Return (X, Y) of the center of cell containing provided text 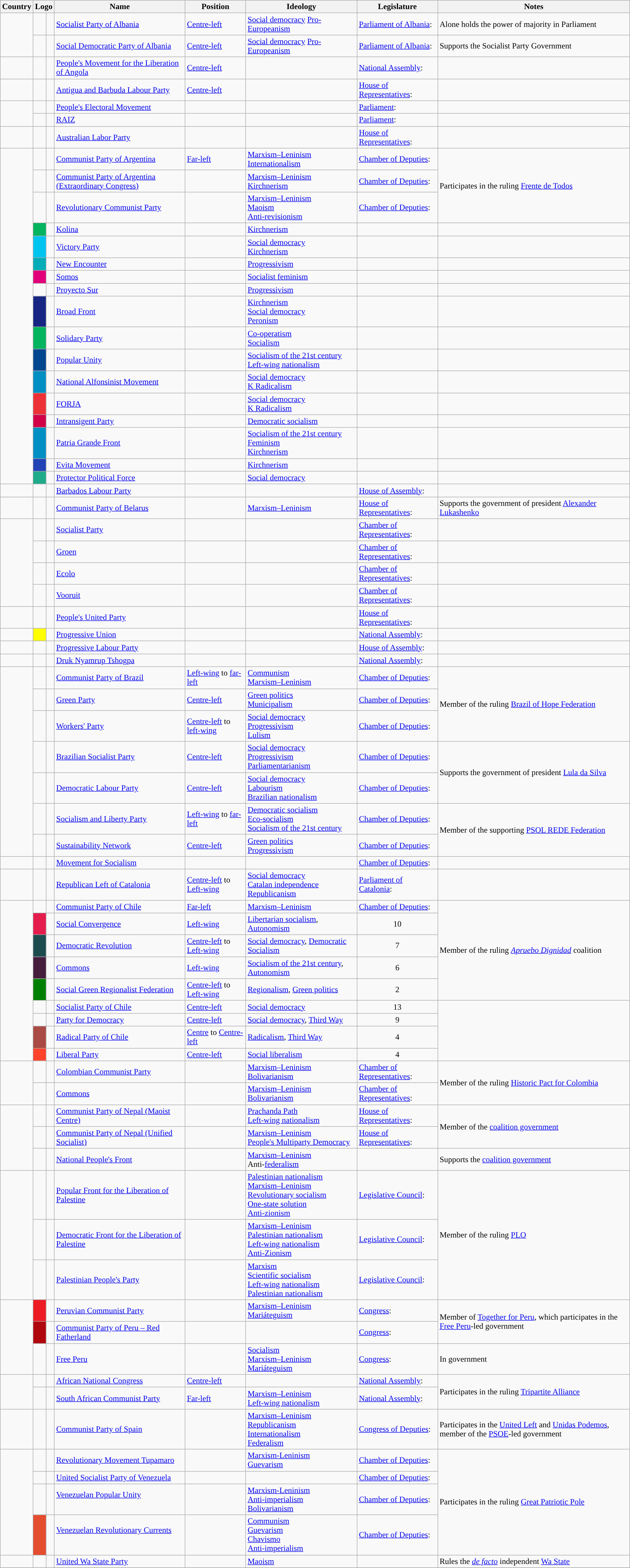
Ecolo (120, 573)
Notes (534, 7)
Marxism–LeninismRepublicanismInternationalismFederalism (302, 1429)
Marxism-LeninismGuevarism (302, 1460)
Member of the coalition government (534, 1126)
6 (397, 968)
Intransigent Party (120, 421)
Communist Party of Belarus (120, 508)
New Encounter (120, 264)
Free Peru (120, 1359)
Social democracyProgressivismParliamentarianism (302, 757)
Country (17, 7)
Marxism–LeninismMariáteguism (302, 1311)
Communist Party of Peru – Red Fatherland (120, 1333)
Member of the supporting PSOL REDE Federation (534, 830)
Prachanda PathLeft-wing nationalism (302, 1115)
Social liberalism (302, 1054)
African National Congress (120, 1381)
CommunismGuevarismChavismoAnti-imperialism (302, 1535)
Movement for Socialism (120, 863)
Somos (120, 277)
Rules the de facto independent Wa State (534, 1561)
National Alfonsinist Movement (120, 382)
Parliament of Catalonia: (397, 884)
Member of the ruling Brazil of Hope Federation (534, 704)
Workers' Party (120, 726)
People's Movement for the Liberation of Angola (120, 68)
Communist Party of Brazil (120, 678)
Peruvian Communist Party (120, 1311)
Legislature (397, 7)
Broad Front (120, 312)
CommunismMarxism–Leninism (302, 678)
Patria Grande Front (120, 443)
Supports the coalition government (534, 1159)
Member of the ruling Historic Pact for Colombia (534, 1083)
Marxism-LeninismAnti-imperialismBolivarianism (302, 1499)
Socialist Party of Chile (120, 1007)
Logo (44, 7)
Marxism–LeninismKirchnerism (302, 181)
People's United Party (120, 617)
Position (215, 7)
In government (534, 1359)
Alone holds the power of majority in Parliament (534, 24)
Social democracyKirchnerism (302, 246)
Marxism–LeninismPalestinian nationalismLeft-wing nationalismAnti-Zionism (302, 1239)
Socialist Party of Albania (120, 24)
Marxism–LeninismLeft-wing nationalism (302, 1398)
Groen (120, 551)
Communist Party of Spain (120, 1429)
Social democracyLabourismBrazilian nationalism (302, 788)
Social Democratic Party of Albania (120, 46)
Communist Party of Argentina (120, 159)
Name (120, 7)
Social democracy, Third Way (302, 1020)
7 (397, 946)
9 (397, 1020)
Socialism of the 21st century, Autonomism (302, 968)
Kolina (120, 229)
Palestinian People's Party (120, 1280)
Socialism and Liberty Party (120, 819)
Communist Party of Argentina (Extraordinary Congress) (120, 181)
Ideology (302, 7)
Member of the ruling Apruebo Dignidad coalition (534, 950)
Social democracyCatalan independenceRepublicanism (302, 884)
Communist Party of Chile (120, 906)
Green politicsMunicipalism (302, 699)
Congress of Deputies: (397, 1429)
Social Green Regionalist Federation (120, 989)
Popular Front for the Liberation of Palestine (120, 1195)
South African Communist Party (120, 1398)
National People's Front (120, 1159)
Regionalism, Green politics (302, 989)
Social democracyProgressivismLulism (302, 726)
Revolutionary Movement Tupamaro (120, 1460)
Solidary Party (120, 338)
Participates in the ruling Frente de Todos (534, 185)
KirchnerismSocial democracyPeronism (302, 312)
13 (397, 1007)
Socialism of the 21st centuryFeminismKirchnerism (302, 443)
Evita Movement (120, 465)
Social Convergence (120, 924)
Communist Party of Nepal (Unified Socialist) (120, 1138)
United Socialist Party of Venezuela (120, 1477)
Supports the government of president Lula da Silva (534, 772)
Republican Left of Catalonia (120, 884)
Victory Party (120, 246)
Brazilian Socialist Party (120, 757)
Marxism–LeninismPeople's Multiparty Democracy (302, 1138)
FORJA (120, 404)
Protector Political Force (120, 478)
Radicalism, Third Way (302, 1037)
Marxism–LeninismInternationalism (302, 159)
Supports the Socialist Party Government (534, 46)
Venezuelan Popular Unity (120, 1499)
RAIZ (120, 120)
United Wa State Party (120, 1561)
Green politicsProgressivism (302, 845)
Co-operatismSocialism (302, 338)
Australian Labor Party (120, 137)
Socialism of the 21st centuryLeft-wing nationalism (302, 360)
Popular Unity (120, 360)
2 (397, 989)
Palestinian nationalismMarxism–LeninismRevolutionary socialismOne-state solutionAnti-zionism (302, 1195)
Green Party (120, 699)
Participates in the ruling Great Patriotic Pole (534, 1502)
Democratic socialism (302, 421)
Maoism (302, 1561)
Democratic Revolution (120, 946)
Socialist feminism (302, 277)
Party for Democracy (120, 1020)
Centre-left to left-wing (215, 726)
Proyecto Sur (120, 290)
Libertarian socialism, Autonomism (302, 924)
Centre to Centre-left (215, 1037)
Communist Party of Nepal (Maoist Centre) (120, 1115)
Sustainability Network (120, 845)
Venezuelan Revolutionary Currents (120, 1535)
Progressive Union (120, 635)
Supports the government of president Alexander Lukashenko (534, 508)
People's Electoral Movement (120, 107)
Member of Together for Peru, which participates in the Free Peru-led government (534, 1322)
MarxismScientific socialismLeft-wing nationalismPalestinian nationalism (302, 1280)
Progressive Labour Party (120, 648)
Marxism–LeninismAnti-federalism (302, 1159)
Druk Nyamrup Tshogpa (120, 660)
Liberal Party (120, 1054)
Participates in the United Left and Unidas Podemos, member of the PSOE-led government (534, 1429)
Participates in the ruling Tripartite Alliance (534, 1392)
10 (397, 924)
Colombian Communist Party (120, 1072)
Democratic Front for the Liberation of Palestine (120, 1239)
Marxism–LeninismMaoismAnti-revisionism (302, 207)
Socialist Party (120, 530)
Revolutionary Communist Party (120, 207)
Antigua and Barbuda Labour Party (120, 90)
Social democracy, Democratic Socialism (302, 946)
Democratic Labour Party (120, 788)
Democratic socialismEco-socialismSocialism of the 21st century (302, 819)
Vooruit (120, 596)
Member of the ruling PLO (534, 1235)
SocialismMarxism–LeninismMariáteguism (302, 1359)
Barbados Labour Party (120, 490)
Radical Party of Chile (120, 1037)
